Extract the (X, Y) coordinate from the center of the cell holding the provided text.  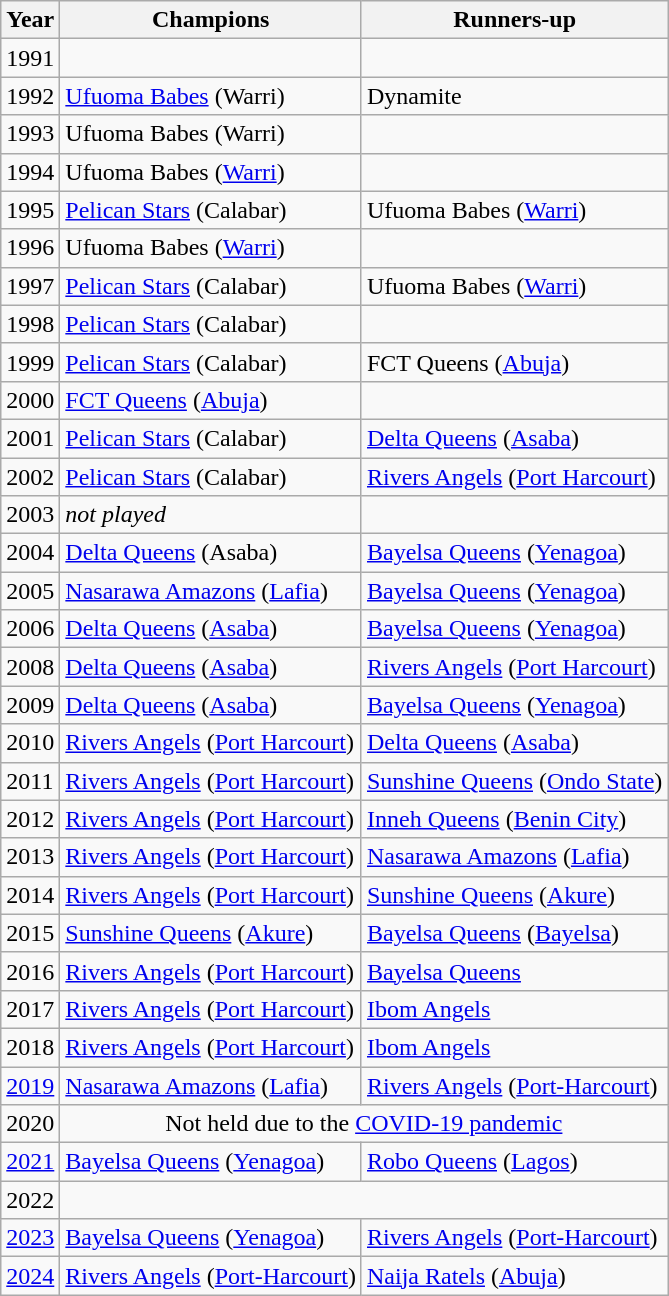
1992 (30, 96)
Runners-up (514, 20)
1997 (30, 286)
2003 (30, 515)
2014 (30, 895)
2017 (30, 1009)
Dynamite (514, 96)
2015 (30, 933)
1993 (30, 134)
2010 (30, 743)
Naija Ratels (Abuja) (514, 1276)
1995 (30, 210)
Champions (211, 20)
2021 (30, 1162)
not played (211, 515)
1998 (30, 324)
2024 (30, 1276)
2022 (30, 1200)
Inneh Queens (Benin City) (514, 819)
2011 (30, 781)
2012 (30, 819)
2002 (30, 477)
1999 (30, 362)
2000 (30, 400)
1994 (30, 172)
1996 (30, 248)
Not held due to the COVID-19 pandemic (364, 1124)
2006 (30, 629)
2018 (30, 1047)
2001 (30, 438)
Sunshine Queens (Ondo State) (514, 781)
Bayelsa Queens (Bayelsa) (514, 933)
2016 (30, 971)
2005 (30, 591)
2023 (30, 1238)
2019 (30, 1085)
1991 (30, 58)
2020 (30, 1124)
2004 (30, 553)
Bayelsa Queens (514, 971)
2009 (30, 705)
Year (30, 20)
Robo Queens (Lagos) (514, 1162)
2013 (30, 857)
2008 (30, 667)
